Extract the [X, Y] coordinate from the center of the cell holding the provided text.  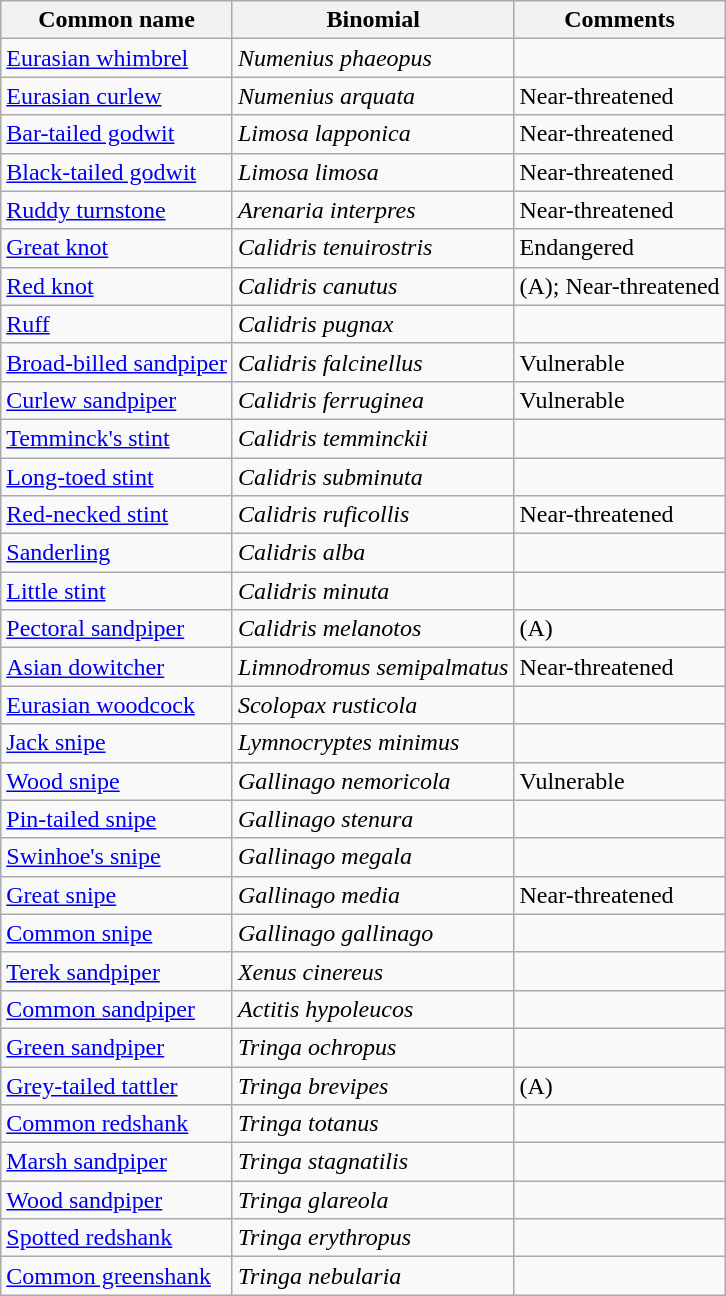
Calidris subminuta [373, 477]
Calidris temminckii [373, 438]
Tringa glareola [373, 1200]
Calidris canutus [373, 286]
Gallinago nemoricola [373, 781]
Swinhoe's snipe [117, 857]
Xenus cinereus [373, 971]
Jack snipe [117, 743]
Numenius phaeopus [373, 58]
Binomial [373, 20]
Lymnocryptes minimus [373, 743]
Calidris alba [373, 553]
Long-toed stint [117, 477]
Sanderling [117, 553]
Gallinago stenura [373, 819]
Calidris ruficollis [373, 515]
Common greenshank [117, 1276]
Tringa totanus [373, 1124]
Wood sandpiper [117, 1200]
Tringa erythropus [373, 1238]
Calidris pugnax [373, 324]
Terek sandpiper [117, 971]
Tringa nebularia [373, 1276]
Marsh sandpiper [117, 1162]
(A); Near-threatened [620, 286]
Common name [117, 20]
Common snipe [117, 933]
Numenius arquata [373, 96]
Pin-tailed snipe [117, 819]
Red knot [117, 286]
Gallinago media [373, 895]
Pectoral sandpiper [117, 629]
Great knot [117, 248]
Grey-tailed tattler [117, 1085]
Scolopax rusticola [373, 705]
Comments [620, 20]
Actitis hypoleucos [373, 1009]
Ruddy turnstone [117, 210]
Eurasian curlew [117, 96]
Endangered [620, 248]
Wood snipe [117, 781]
Calidris ferruginea [373, 400]
Calidris minuta [373, 591]
Limosa limosa [373, 172]
Broad-billed sandpiper [117, 362]
Bar-tailed godwit [117, 134]
Common sandpiper [117, 1009]
Curlew sandpiper [117, 400]
Great snipe [117, 895]
Asian dowitcher [117, 667]
Eurasian woodcock [117, 705]
Gallinago megala [373, 857]
Tringa stagnatilis [373, 1162]
Temminck's stint [117, 438]
Green sandpiper [117, 1047]
Calidris melanotos [373, 629]
Little stint [117, 591]
Calidris tenuirostris [373, 248]
Red-necked stint [117, 515]
Gallinago gallinago [373, 933]
Limnodromus semipalmatus [373, 667]
Calidris falcinellus [373, 362]
Ruff [117, 324]
Black-tailed godwit [117, 172]
Limosa lapponica [373, 134]
Eurasian whimbrel [117, 58]
Arenaria interpres [373, 210]
Spotted redshank [117, 1238]
Tringa ochropus [373, 1047]
Tringa brevipes [373, 1085]
Common redshank [117, 1124]
